Return the [x, y] coordinate for the center point of the cell that contains the specified text.  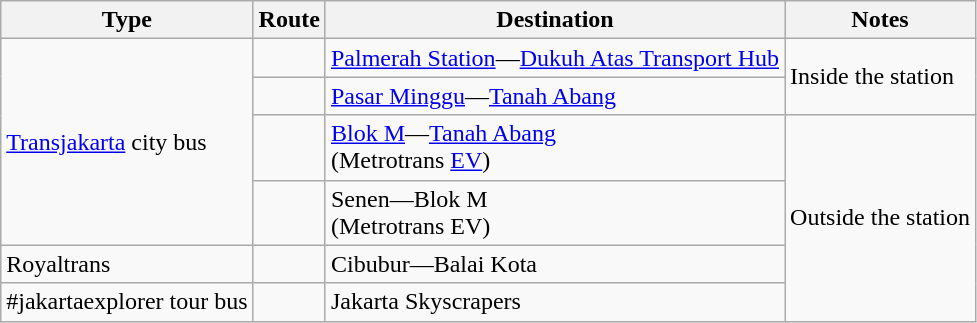
Inside the station [880, 77]
Jakarta Skyscrapers [554, 302]
Transjakarta city bus [127, 142]
Palmerah Station—Dukuh Atas Transport Hub [554, 58]
#jakartaexplorer tour bus [127, 302]
Senen—Blok M(Metrotrans EV) [554, 212]
Route [289, 20]
Royaltrans [127, 264]
Notes [880, 20]
Blok M—Tanah Abang(Metrotrans EV) [554, 148]
Pasar Minggu—Tanah Abang [554, 96]
Cibubur—Balai Kota [554, 264]
Outside the station [880, 218]
Type [127, 20]
Destination [554, 20]
